Return (X, Y) of the center of cell containing provided text 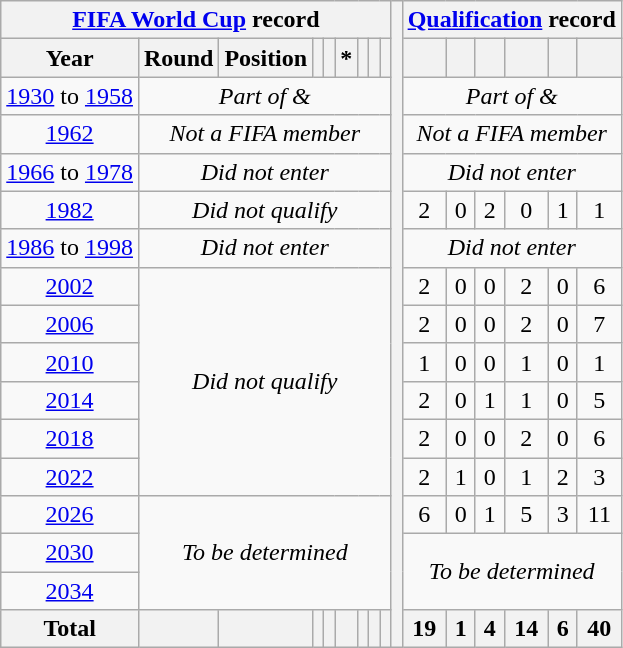
1966 to 1978 (70, 172)
2022 (70, 477)
1930 to 1958 (70, 96)
1982 (70, 210)
14 (526, 629)
1986 to 1998 (70, 248)
2034 (70, 591)
11 (599, 515)
* (346, 58)
2006 (70, 324)
Year (70, 58)
Qualification record (512, 20)
7 (599, 324)
Round (178, 58)
2030 (70, 553)
FIFA World Cup record (196, 20)
1962 (70, 134)
Total (70, 629)
2010 (70, 362)
2002 (70, 286)
4 (490, 629)
2014 (70, 400)
2026 (70, 515)
40 (599, 629)
Position (266, 58)
19 (424, 629)
2018 (70, 438)
